From the cell containing the given text, extract its center point as [X, Y] coordinate. 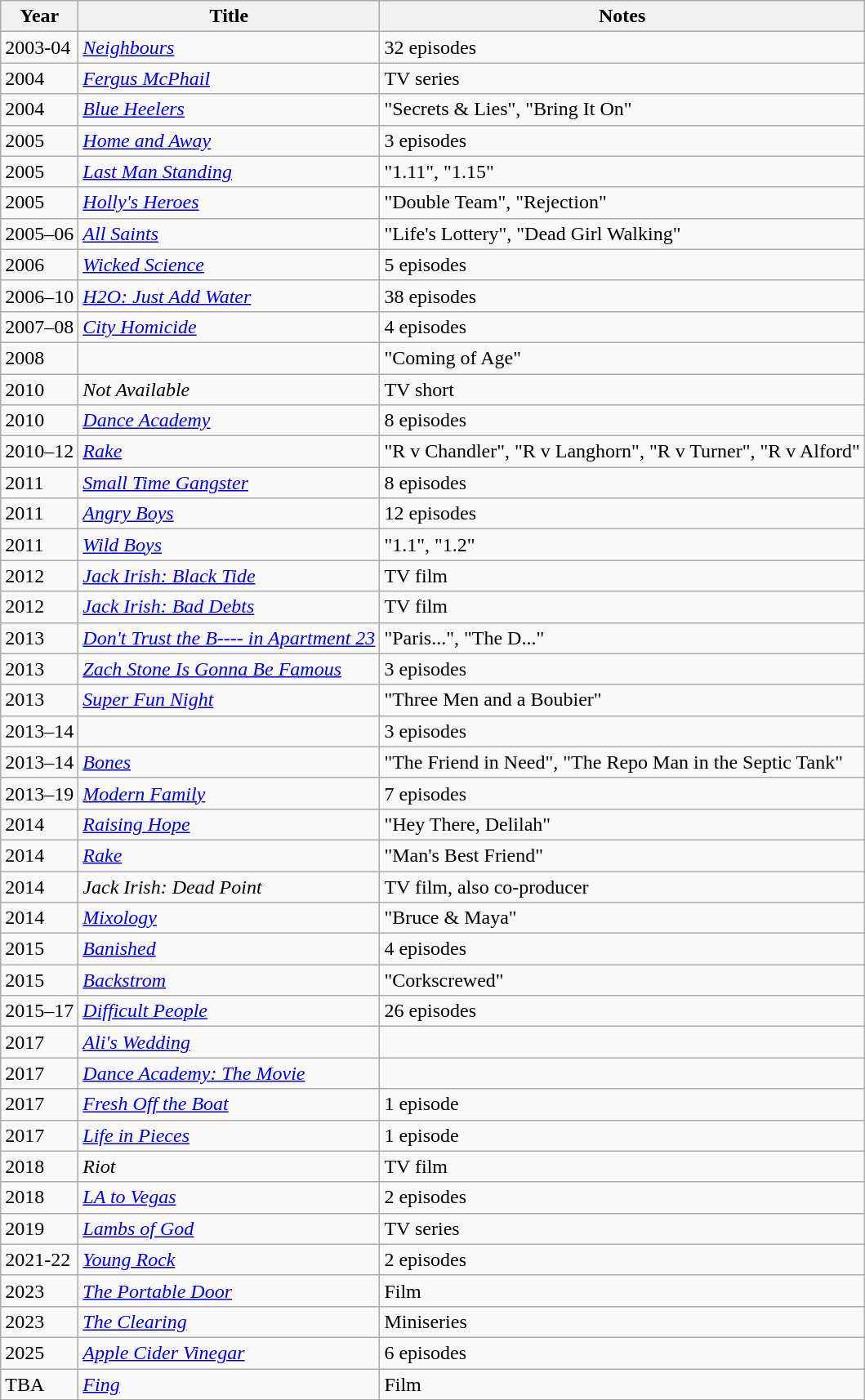
Angry Boys [229, 514]
LA to Vegas [229, 1197]
2010–12 [39, 452]
Apple Cider Vinegar [229, 1353]
"Three Men and a Boubier" [622, 700]
TBA [39, 1384]
Young Rock [229, 1260]
"1.11", "1.15" [622, 172]
"Coming of Age" [622, 358]
"Secrets & Lies", "Bring It On" [622, 109]
26 episodes [622, 1011]
Jack Irish: Black Tide [229, 576]
Modern Family [229, 793]
"Life's Lottery", "Dead Girl Walking" [622, 234]
Jack Irish: Bad Debts [229, 607]
Lambs of God [229, 1228]
Not Available [229, 390]
6 episodes [622, 1353]
Ali's Wedding [229, 1042]
Dance Academy: The Movie [229, 1073]
2007–08 [39, 327]
Fergus McPhail [229, 78]
Home and Away [229, 140]
Super Fun Night [229, 700]
"1.1", "1.2" [622, 545]
Wicked Science [229, 265]
2019 [39, 1228]
Year [39, 16]
2013–19 [39, 793]
Dance Academy [229, 421]
Miniseries [622, 1322]
2006–10 [39, 296]
All Saints [229, 234]
Holly's Heroes [229, 203]
"R v Chandler", "R v Langhorn", "R v Turner", "R v Alford" [622, 452]
2015–17 [39, 1011]
Difficult People [229, 1011]
Backstrom [229, 980]
The Clearing [229, 1322]
Fing [229, 1384]
Banished [229, 949]
TV short [622, 390]
Wild Boys [229, 545]
2008 [39, 358]
Neighbours [229, 47]
Don't Trust the B---- in Apartment 23 [229, 638]
2025 [39, 1353]
2021-22 [39, 1260]
"The Friend in Need", "The Repo Man in the Septic Tank" [622, 762]
Blue Heelers [229, 109]
Life in Pieces [229, 1135]
12 episodes [622, 514]
Small Time Gangster [229, 483]
2006 [39, 265]
Title [229, 16]
Jack Irish: Dead Point [229, 886]
Fresh Off the Boat [229, 1104]
TV film, also co-producer [622, 886]
Raising Hope [229, 824]
Bones [229, 762]
Mixology [229, 918]
Riot [229, 1166]
Zach Stone Is Gonna Be Famous [229, 669]
32 episodes [622, 47]
7 episodes [622, 793]
"Corkscrewed" [622, 980]
2003-04 [39, 47]
The Portable Door [229, 1291]
"Hey There, Delilah" [622, 824]
H2O: Just Add Water [229, 296]
"Man's Best Friend" [622, 855]
"Paris...", "The D..." [622, 638]
Notes [622, 16]
"Bruce & Maya" [622, 918]
38 episodes [622, 296]
"Double Team", "Rejection" [622, 203]
Last Man Standing [229, 172]
5 episodes [622, 265]
2005–06 [39, 234]
City Homicide [229, 327]
